Search for the cell housing the specified text and yield its (x, y) center coordinate. 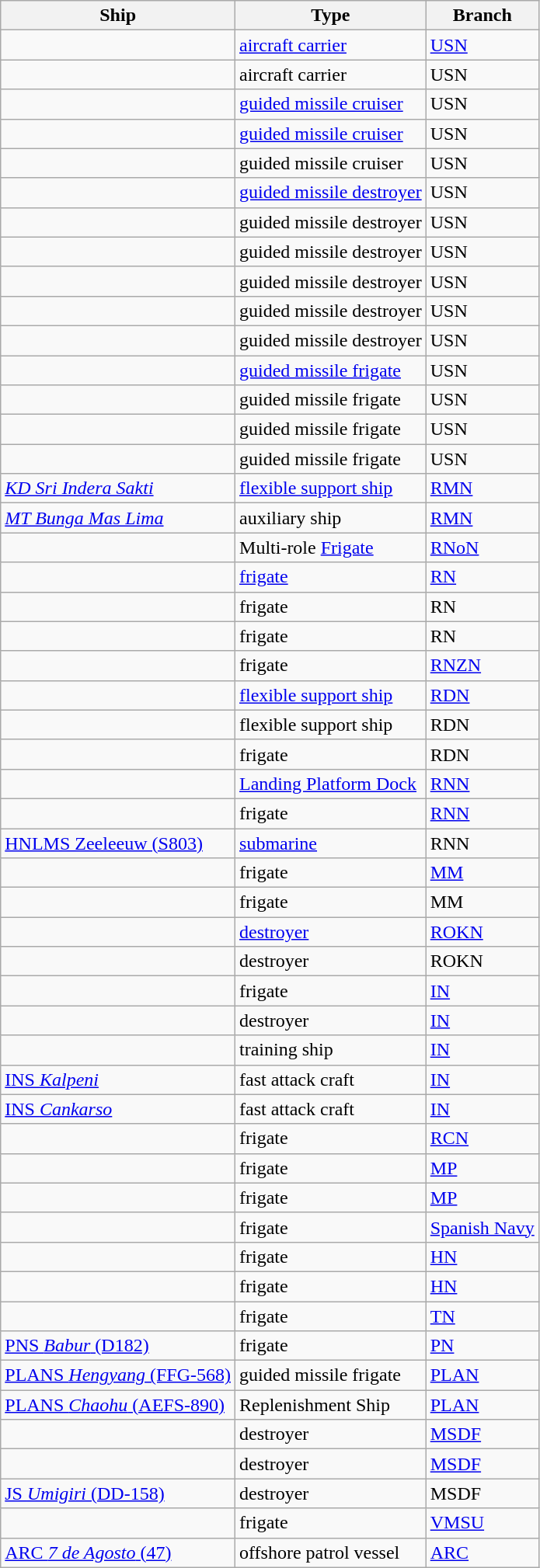
training ship (331, 1050)
MT Bunga Mas Lima (118, 518)
INS Kalpeni (118, 1080)
Landing Platform Dock (331, 784)
PNS Babur (D182) (118, 1346)
PN (482, 1346)
RNZN (482, 666)
Branch (482, 16)
PLANS Hengyang (FFG-568) (118, 1375)
Type (331, 16)
HNLMS Zeeleeuw (S803) (118, 843)
RNoN (482, 548)
JS Umigiri (DD-158) (118, 1493)
ARC (482, 1552)
VMSU (482, 1523)
Ship (118, 16)
Multi-role Frigate (331, 548)
ARC 7 de Agosto (47) (118, 1552)
auxiliary ship (331, 518)
TN (482, 1316)
offshore patrol vessel (331, 1552)
Spanish Navy (482, 1227)
INS Cankarso (118, 1109)
KD Sri Indera Sakti (118, 488)
PLANS Chaohu (AEFS-890) (118, 1405)
RCN (482, 1139)
Replenishment Ship (331, 1405)
submarine (331, 843)
